Output the (X, Y) coordinate of the center of the cell containing the given text.  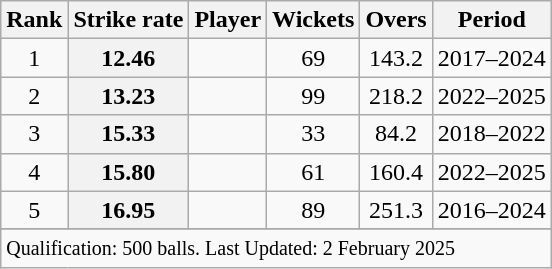
69 (314, 58)
143.2 (396, 58)
Period (492, 20)
89 (314, 210)
Wickets (314, 20)
218.2 (396, 96)
15.80 (128, 172)
Overs (396, 20)
61 (314, 172)
16.95 (128, 210)
3 (34, 134)
Strike rate (128, 20)
Qualification: 500 balls. Last Updated: 2 February 2025 (276, 248)
2016–2024 (492, 210)
15.33 (128, 134)
33 (314, 134)
2 (34, 96)
5 (34, 210)
Rank (34, 20)
251.3 (396, 210)
1 (34, 58)
4 (34, 172)
160.4 (396, 172)
13.23 (128, 96)
84.2 (396, 134)
2018–2022 (492, 134)
2017–2024 (492, 58)
99 (314, 96)
12.46 (128, 58)
Player (228, 20)
